Output the (x, y) coordinate of the center of the cell containing the given text.  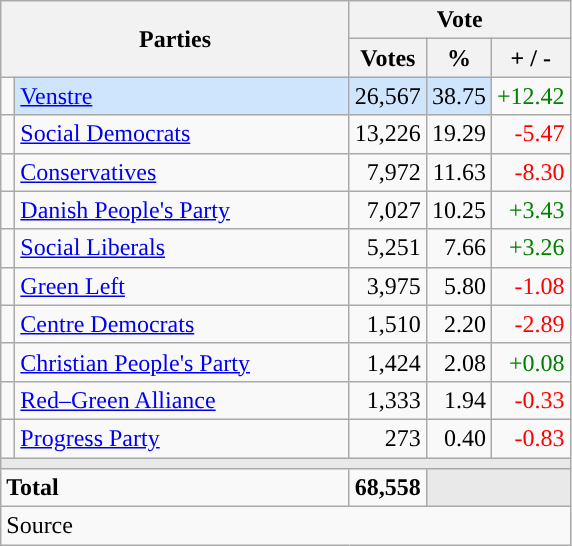
Centre Democrats (182, 324)
Social Democrats (182, 134)
-8.30 (530, 172)
1,333 (388, 400)
7,027 (388, 210)
273 (388, 438)
38.75 (458, 96)
Red–Green Alliance (182, 400)
-2.89 (530, 324)
2.20 (458, 324)
1.94 (458, 400)
+3.43 (530, 210)
Green Left (182, 286)
-5.47 (530, 134)
7,972 (388, 172)
% (458, 58)
Progress Party (182, 438)
Conservatives (182, 172)
2.08 (458, 362)
10.25 (458, 210)
Total (176, 488)
Christian People's Party (182, 362)
Vote (460, 20)
26,567 (388, 96)
3,975 (388, 286)
1,424 (388, 362)
Parties (176, 39)
Venstre (182, 96)
1,510 (388, 324)
Social Liberals (182, 248)
19.29 (458, 134)
68,558 (388, 488)
13,226 (388, 134)
-0.83 (530, 438)
11.63 (458, 172)
+3.26 (530, 248)
+0.08 (530, 362)
-1.08 (530, 286)
7.66 (458, 248)
Votes (388, 58)
+12.42 (530, 96)
+ / - (530, 58)
0.40 (458, 438)
Source (286, 526)
5.80 (458, 286)
Danish People's Party (182, 210)
5,251 (388, 248)
-0.33 (530, 400)
